Search for the cell housing the specified text and yield its (X, Y) center coordinate. 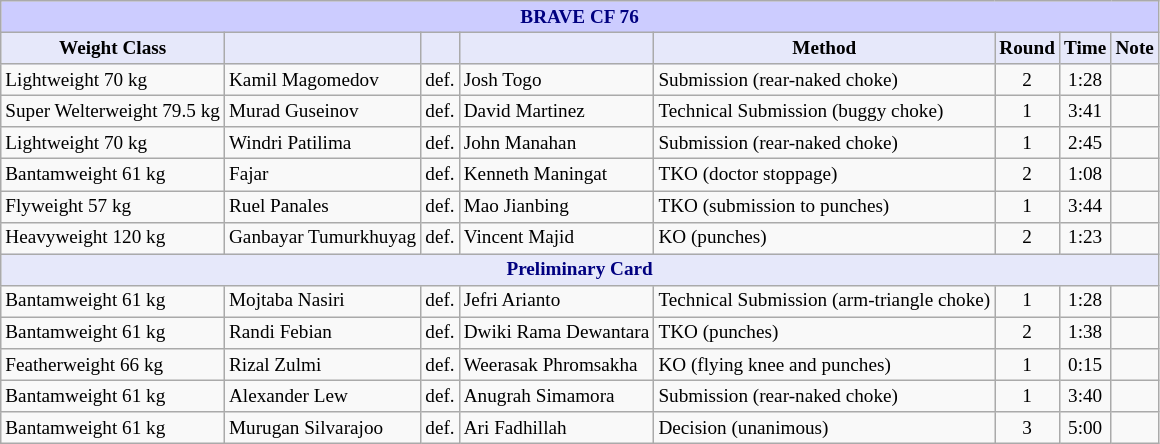
Technical Submission (arm-triangle choke) (824, 301)
Josh Togo (556, 80)
Technical Submission (buggy choke) (824, 111)
1:38 (1084, 333)
1:08 (1084, 175)
Weight Class (113, 48)
David Martinez (556, 111)
0:15 (1084, 365)
Ari Fadhillah (556, 428)
1:23 (1084, 238)
Rizal Zulmi (322, 365)
Anugrah Simamora (556, 396)
Decision (unanimous) (824, 428)
Fajar (322, 175)
Murugan Silvarajoo (322, 428)
3:40 (1084, 396)
Mao Jianbing (556, 206)
Jefri Arianto (556, 301)
TKO (submission to punches) (824, 206)
TKO (doctor stoppage) (824, 175)
John Manahan (556, 143)
Method (824, 48)
Mojtaba Nasiri (322, 301)
Kenneth Maningat (556, 175)
Time (1084, 48)
Vincent Majid (556, 238)
Flyweight 57 kg (113, 206)
3:41 (1084, 111)
Preliminary Card (580, 270)
Randi Febian (322, 333)
2:45 (1084, 143)
Round (1028, 48)
Super Welterweight 79.5 kg (113, 111)
Ruel Panales (322, 206)
Heavyweight 120 kg (113, 238)
KO (punches) (824, 238)
Note (1135, 48)
3 (1028, 428)
BRAVE CF 76 (580, 17)
Windri Patilima (322, 143)
3:44 (1084, 206)
Alexander Lew (322, 396)
Dwiki Rama Dewantara (556, 333)
Featherweight 66 kg (113, 365)
Ganbayar Tumurkhuyag (322, 238)
5:00 (1084, 428)
TKO (punches) (824, 333)
Murad Guseinov (322, 111)
Weerasak Phromsakha (556, 365)
Kamil Magomedov (322, 80)
KO (flying knee and punches) (824, 365)
